Search for the cell housing the specified text and yield its (x, y) center coordinate. 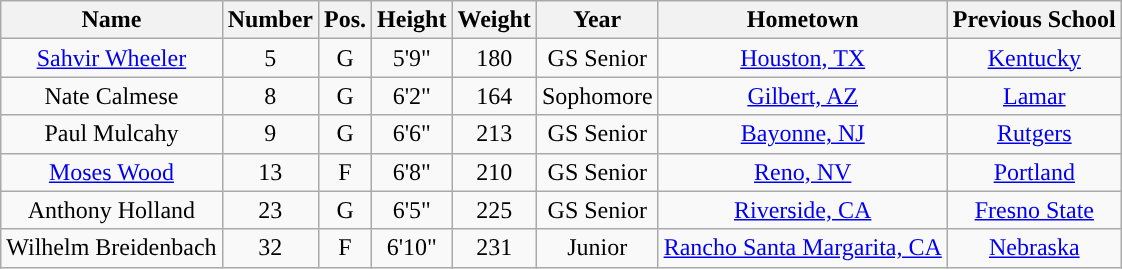
5'9" (412, 58)
Nebraska (1034, 248)
Sahvir Wheeler (112, 58)
Bayonne, NJ (802, 134)
5 (270, 58)
Kentucky (1034, 58)
213 (494, 134)
Junior (597, 248)
Paul Mulcahy (112, 134)
Weight (494, 20)
Nate Calmese (112, 96)
23 (270, 210)
Gilbert, AZ (802, 96)
Rancho Santa Margarita, CA (802, 248)
6'6" (412, 134)
231 (494, 248)
8 (270, 96)
6'2" (412, 96)
Moses Wood (112, 172)
13 (270, 172)
Anthony Holland (112, 210)
9 (270, 134)
225 (494, 210)
6'5" (412, 210)
Lamar (1034, 96)
Year (597, 20)
Wilhelm Breidenbach (112, 248)
Hometown (802, 20)
Sophomore (597, 96)
Height (412, 20)
Pos. (346, 20)
Previous School (1034, 20)
Rutgers (1034, 134)
6'10" (412, 248)
Riverside, CA (802, 210)
32 (270, 248)
180 (494, 58)
6'8" (412, 172)
Name (112, 20)
210 (494, 172)
Houston, TX (802, 58)
Fresno State (1034, 210)
Portland (1034, 172)
Reno, NV (802, 172)
Number (270, 20)
164 (494, 96)
